Determine the [X, Y] coordinate at the center of the cell enclosing the given text.  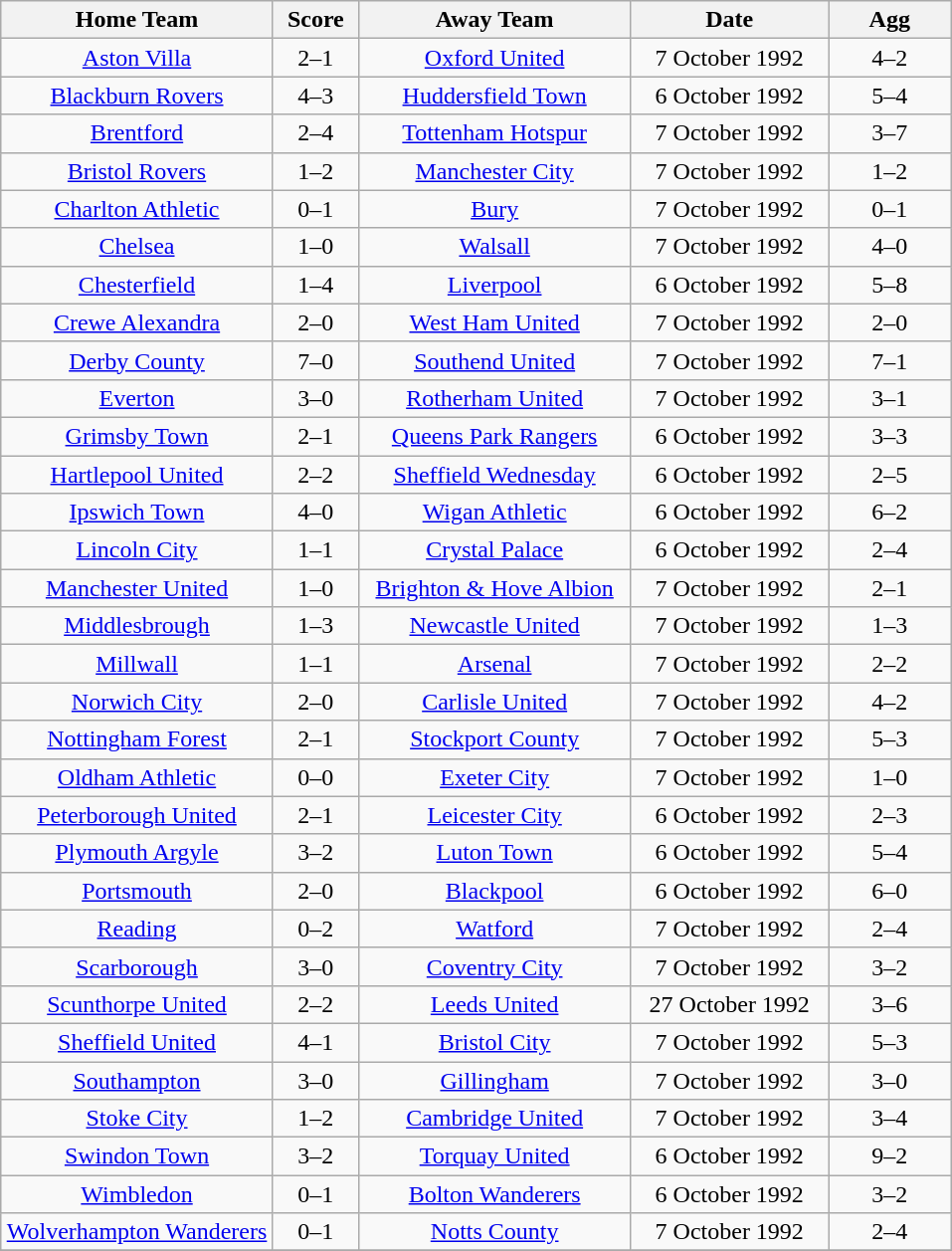
Brentford [137, 133]
Stoke City [137, 1119]
Bristol Rovers [137, 171]
Swindon Town [137, 1156]
Notts County [494, 1232]
Wolverhampton Wanderers [137, 1232]
Millwall [137, 664]
Carlisle United [494, 702]
3–7 [889, 133]
Scunthorpe United [137, 1004]
6–2 [889, 513]
Oxford United [494, 58]
Sheffield United [137, 1042]
Middlesbrough [137, 626]
3–1 [889, 398]
Oldham Athletic [137, 777]
Chesterfield [137, 285]
Liverpool [494, 285]
Bristol City [494, 1042]
Ipswich Town [137, 513]
Bury [494, 209]
Exeter City [494, 777]
Everton [137, 398]
West Ham United [494, 322]
3–6 [889, 1004]
Reading [137, 929]
Tottenham Hotspur [494, 133]
0–0 [315, 777]
1–4 [315, 285]
Walsall [494, 247]
Wimbledon [137, 1194]
9–2 [889, 1156]
Brighton & Hove Albion [494, 588]
2–3 [889, 815]
Crystal Palace [494, 550]
Agg [889, 20]
Date [730, 20]
Cambridge United [494, 1119]
Score [315, 20]
Derby County [137, 360]
Southend United [494, 360]
3–3 [889, 436]
Stockport County [494, 739]
Wigan Athletic [494, 513]
4–1 [315, 1042]
Watford [494, 929]
0–2 [315, 929]
4–3 [315, 96]
Peterborough United [137, 815]
Leicester City [494, 815]
Blackburn Rovers [137, 96]
Leeds United [494, 1004]
Rotherham United [494, 398]
Hartlepool United [137, 475]
Chelsea [137, 247]
2–5 [889, 475]
Charlton Athletic [137, 209]
Aston Villa [137, 58]
Scarborough [137, 966]
5–8 [889, 285]
Southampton [137, 1080]
Newcastle United [494, 626]
Portsmouth [137, 891]
6–0 [889, 891]
Grimsby Town [137, 436]
Home Team [137, 20]
Nottingham Forest [137, 739]
Sheffield Wednesday [494, 475]
Away Team [494, 20]
Plymouth Argyle [137, 853]
Coventry City [494, 966]
Arsenal [494, 664]
Crewe Alexandra [137, 322]
Bolton Wanderers [494, 1194]
Luton Town [494, 853]
Gillingham [494, 1080]
Manchester United [137, 588]
7–1 [889, 360]
Queens Park Rangers [494, 436]
Manchester City [494, 171]
27 October 1992 [730, 1004]
Torquay United [494, 1156]
Blackpool [494, 891]
Norwich City [137, 702]
Lincoln City [137, 550]
Huddersfield Town [494, 96]
3–4 [889, 1119]
7–0 [315, 360]
